Identify which cell holds the provided text, then report its [X, Y] central coordinate. 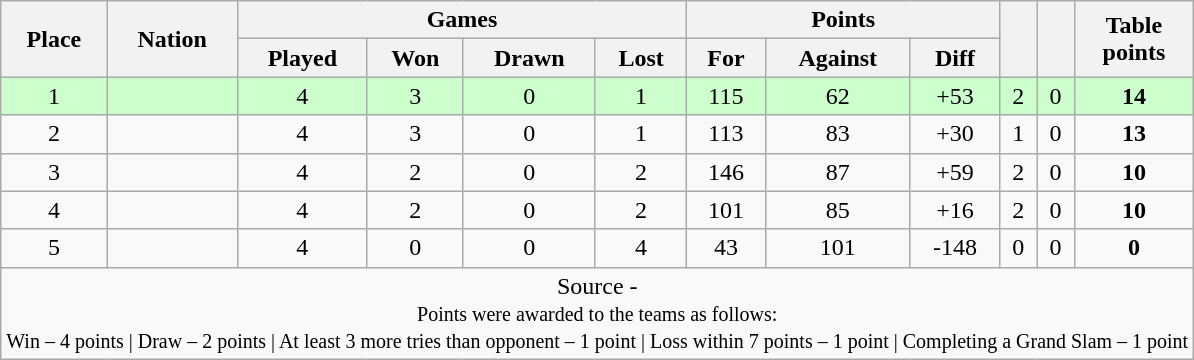
Drawn [529, 58]
Lost [640, 58]
83 [838, 134]
+59 [954, 172]
Nation [172, 39]
Played [302, 58]
+16 [954, 210]
62 [838, 96]
113 [726, 134]
-148 [954, 248]
13 [1134, 134]
Won [415, 58]
5 [54, 248]
Place [54, 39]
Games [462, 20]
146 [726, 172]
Tablepoints [1134, 39]
Against [838, 58]
+53 [954, 96]
85 [838, 210]
115 [726, 96]
Diff [954, 58]
87 [838, 172]
For [726, 58]
43 [726, 248]
Points [844, 20]
14 [1134, 96]
+30 [954, 134]
